Identify which cell holds the provided text, then report its [X, Y] central coordinate. 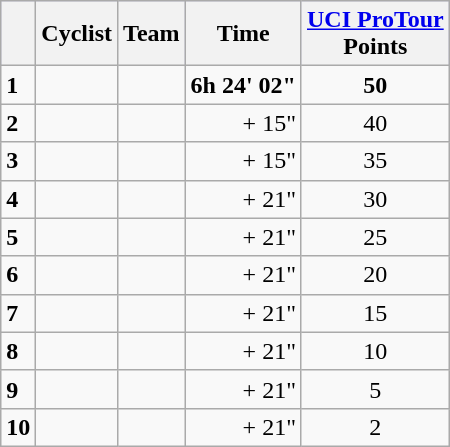
15 [375, 313]
Time [243, 34]
20 [375, 275]
UCI ProTourPoints [375, 34]
3 [18, 161]
25 [375, 237]
8 [18, 351]
40 [375, 123]
35 [375, 161]
50 [375, 85]
4 [18, 199]
7 [18, 313]
9 [18, 389]
Team [152, 34]
1 [18, 85]
Cyclist [77, 34]
30 [375, 199]
6 [18, 275]
6h 24' 02" [243, 85]
